Provide the (X, Y) coordinate of the cell's center where the given text is located.  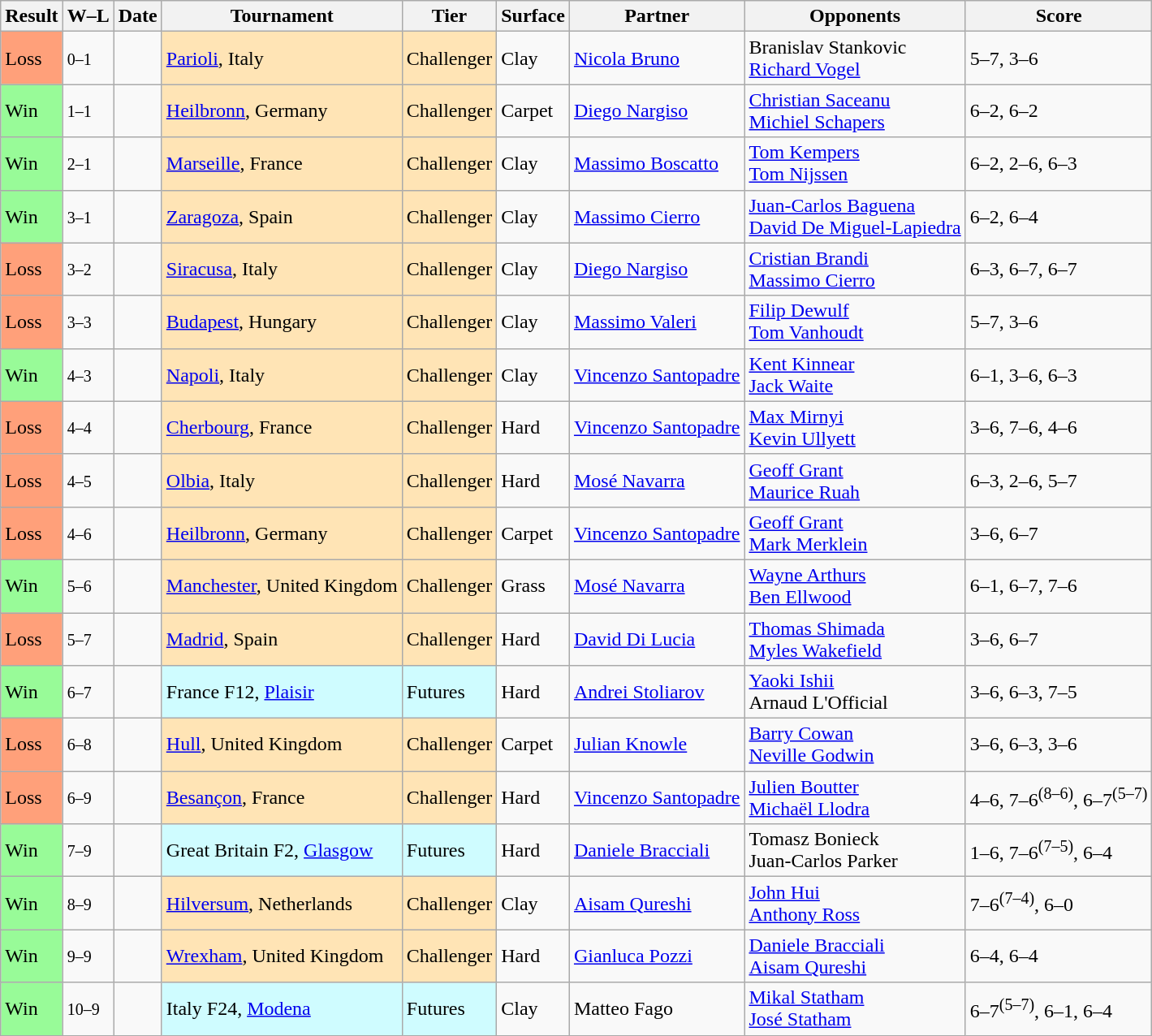
Max Mirnyi Kevin Ullyett (855, 427)
Christian Saceanu Michiel Schapers (855, 110)
Daniele Bracciali Aisam Qureshi (855, 956)
Besançon, France (282, 797)
Thomas Shimada Myles Wakefield (855, 638)
Geoff Grant Mark Merklein (855, 533)
6–4, 6–4 (1059, 956)
5–7 (88, 638)
0–1 (88, 58)
Wrexham, United Kingdom (282, 956)
8–9 (88, 903)
Matteo Fago (657, 1008)
4–6, 7–6(8–6), 6–7(5–7) (1059, 797)
John Hui Anthony Ross (855, 903)
6–7 (88, 692)
Surface (533, 16)
4–3 (88, 375)
6–9 (88, 797)
Madrid, Spain (282, 638)
Napoli, Italy (282, 375)
Zaragoza, Spain (282, 216)
4–4 (88, 427)
Olbia, Italy (282, 481)
Aisam Qureshi (657, 903)
Manchester, United Kingdom (282, 586)
3–6, 7–6, 4–6 (1059, 427)
6–1, 3–6, 6–3 (1059, 375)
Score (1059, 16)
Cristian Brandi Massimo Cierro (855, 270)
Mikal Statham José Statham (855, 1008)
France F12, Plaisir (282, 692)
Kent Kinnear Jack Waite (855, 375)
Julien Boutter Michaël Llodra (855, 797)
7–6(7–4), 6–0 (1059, 903)
Julian Knowle (657, 745)
6–2, 6–4 (1059, 216)
Massimo Cierro (657, 216)
3–6, 6–3, 3–6 (1059, 745)
4–5 (88, 481)
Date (138, 16)
Wayne Arthurs Ben Ellwood (855, 586)
Juan-Carlos Baguena David De Miguel-Lapiedra (855, 216)
Opponents (855, 16)
Tom Kempers Tom Nijssen (855, 164)
Siracusa, Italy (282, 270)
3–1 (88, 216)
Nicola Bruno (657, 58)
6–3, 6–7, 6–7 (1059, 270)
Tomasz Bonieck Juan-Carlos Parker (855, 851)
6–3, 2–6, 5–7 (1059, 481)
4–6 (88, 533)
3–6, 6–3, 7–5 (1059, 692)
Italy F24, Modena (282, 1008)
Grass (533, 586)
Gianluca Pozzi (657, 956)
Tier (449, 16)
6–2, 2–6, 6–3 (1059, 164)
Branislav Stankovic Richard Vogel (855, 58)
Barry Cowan Neville Godwin (855, 745)
1–1 (88, 110)
W–L (88, 16)
9–9 (88, 956)
6–7(5–7), 6–1, 6–4 (1059, 1008)
Great Britain F2, Glasgow (282, 851)
Partner (657, 16)
1–6, 7–6(7–5), 6–4 (1059, 851)
Result (32, 16)
5–6 (88, 586)
Budapest, Hungary (282, 322)
Filip Dewulf Tom Vanhoudt (855, 322)
6–1, 6–7, 7–6 (1059, 586)
Yaoki Ishii Arnaud L'Official (855, 692)
6–8 (88, 745)
Marseille, France (282, 164)
Andrei Stoliarov (657, 692)
Tournament (282, 16)
Massimo Valeri (657, 322)
2–1 (88, 164)
3–3 (88, 322)
6–2, 6–2 (1059, 110)
3–2 (88, 270)
7–9 (88, 851)
10–9 (88, 1008)
Hull, United Kingdom (282, 745)
Massimo Boscatto (657, 164)
Cherbourg, France (282, 427)
Geoff Grant Maurice Ruah (855, 481)
Parioli, Italy (282, 58)
David Di Lucia (657, 638)
Daniele Bracciali (657, 851)
Hilversum, Netherlands (282, 903)
